Provide the (X, Y) coordinate of the cell's center where the given text is located.  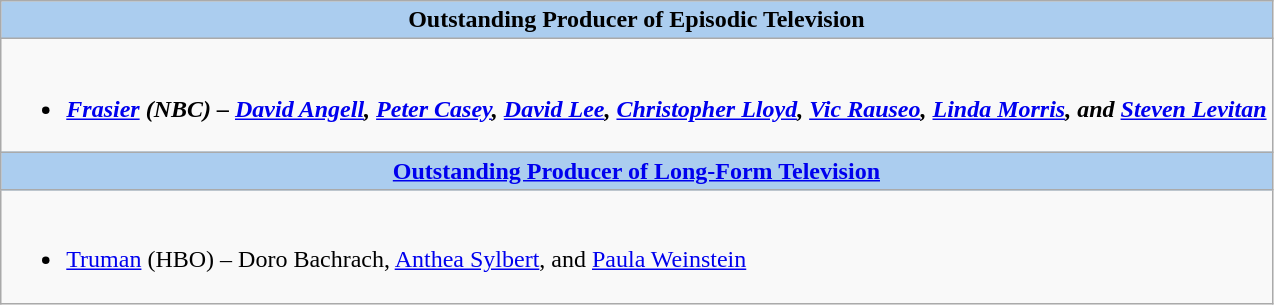
Truman (HBO) – Doro Bachrach, Anthea Sylbert, and Paula Weinstein (636, 246)
Outstanding Producer of Episodic Television (636, 20)
Outstanding Producer of Long-Form Television (636, 171)
Frasier (NBC) – David Angell, Peter Casey, David Lee, Christopher Lloyd, Vic Rauseo, Linda Morris, and Steven Levitan (636, 96)
